For the text-containing cell, return its midpoint in [X, Y] coordinate format. 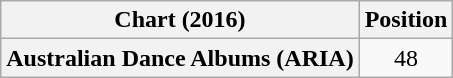
Position [406, 20]
48 [406, 58]
Australian Dance Albums (ARIA) [180, 58]
Chart (2016) [180, 20]
